Find where the given text appears and provide that cell's center as (x, y) coordinate. 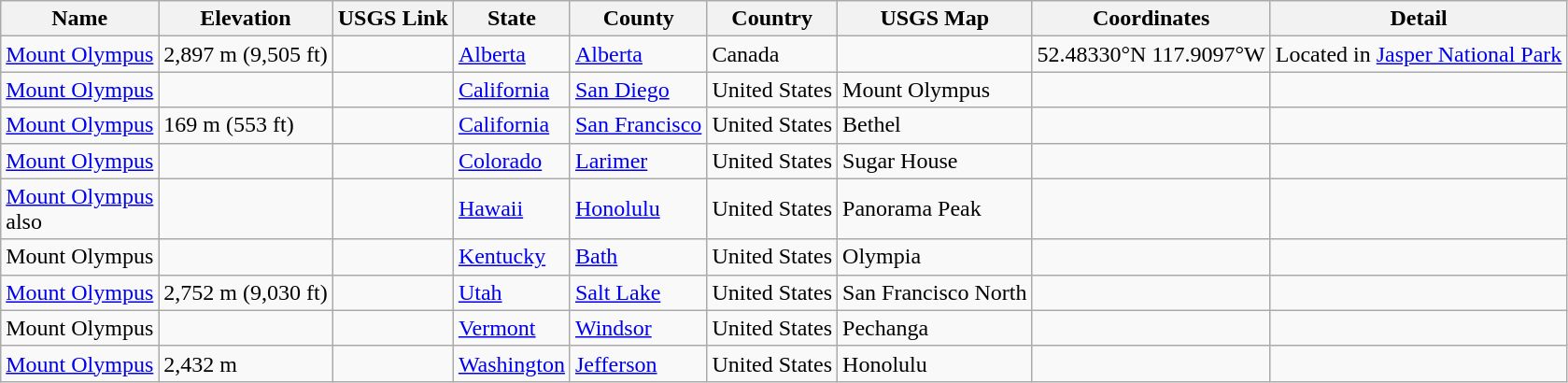
Washington (512, 363)
2,897 m (9,505 ft) (246, 54)
Bethel (935, 125)
Salt Lake (638, 292)
Bath (638, 257)
169 m (553 ft) (246, 125)
Pechanga (935, 328)
Country (772, 19)
Kentucky (512, 257)
Panorama Peak (935, 209)
County (638, 19)
San Diego (638, 90)
Hawaii (512, 209)
Located in Jasper National Park (1419, 54)
Colorado (512, 161)
Utah (512, 292)
Mount Olympus also (80, 209)
San Francisco (638, 125)
Canada (772, 54)
Olympia (935, 257)
Detail (1419, 19)
Jefferson (638, 363)
Larimer (638, 161)
2,752 m (9,030 ft) (246, 292)
Windsor (638, 328)
2,432 m (246, 363)
Sugar House (935, 161)
State (512, 19)
52.48330°N 117.9097°W (1151, 54)
Name (80, 19)
San Francisco North (935, 292)
USGS Link (392, 19)
Vermont (512, 328)
USGS Map (935, 19)
Coordinates (1151, 19)
Elevation (246, 19)
